Pinpoint the cell where the given text exists, returning its [X, Y] midpoint coordinate. 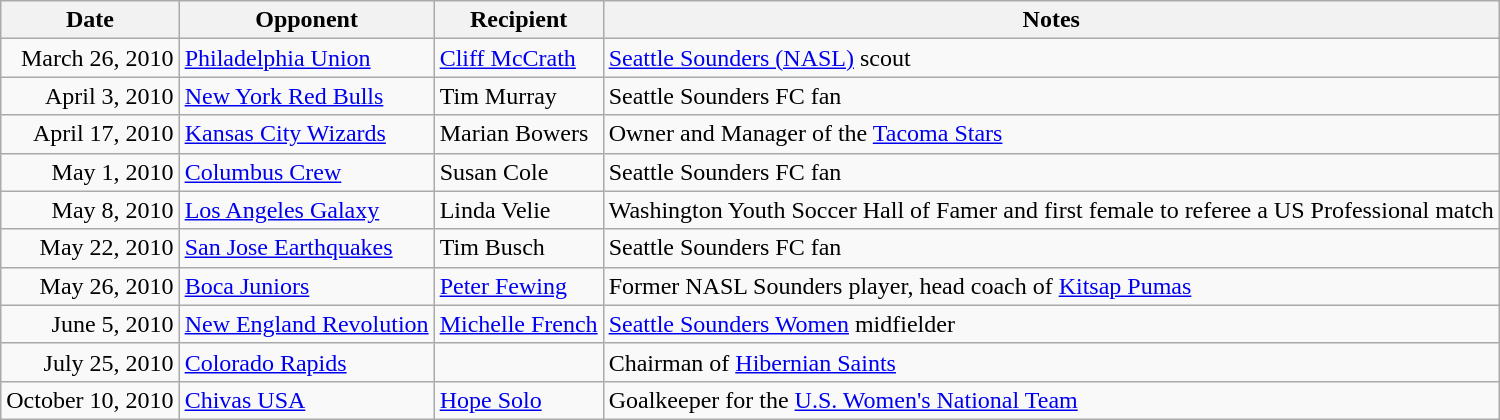
Colorado Rapids [306, 362]
New England Revolution [306, 324]
Recipient [518, 20]
Kansas City Wizards [306, 134]
Columbus Crew [306, 172]
Los Angeles Galaxy [306, 210]
Philadelphia Union [306, 58]
Susan Cole [518, 172]
Owner and Manager of the Tacoma Stars [1051, 134]
Linda Velie [518, 210]
April 3, 2010 [90, 96]
Former NASL Sounders player, head coach of Kitsap Pumas [1051, 286]
Seattle Sounders Women midfielder [1051, 324]
May 1, 2010 [90, 172]
Peter Fewing [518, 286]
Hope Solo [518, 400]
Date [90, 20]
Tim Murray [518, 96]
May 8, 2010 [90, 210]
Washington Youth Soccer Hall of Famer and first female to referee a US Professional match [1051, 210]
June 5, 2010 [90, 324]
Boca Juniors [306, 286]
Goalkeeper for the U.S. Women's National Team [1051, 400]
New York Red Bulls [306, 96]
Tim Busch [518, 248]
May 26, 2010 [90, 286]
San Jose Earthquakes [306, 248]
Marian Bowers [518, 134]
July 25, 2010 [90, 362]
Chivas USA [306, 400]
October 10, 2010 [90, 400]
Notes [1051, 20]
Seattle Sounders (NASL) scout [1051, 58]
Chairman of Hibernian Saints [1051, 362]
May 22, 2010 [90, 248]
April 17, 2010 [90, 134]
Michelle French [518, 324]
March 26, 2010 [90, 58]
Cliff McCrath [518, 58]
Opponent [306, 20]
